Pinpoint the cell where the given text exists, returning its [X, Y] midpoint coordinate. 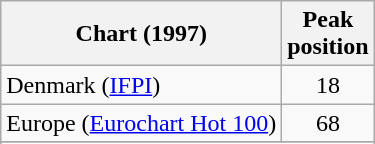
Denmark (IFPI) [142, 85]
18 [328, 85]
Peakposition [328, 34]
68 [328, 123]
Chart (1997) [142, 34]
Europe (Eurochart Hot 100) [142, 123]
